Return the (X, Y) coordinate for the center point of the cell that contains the specified text.  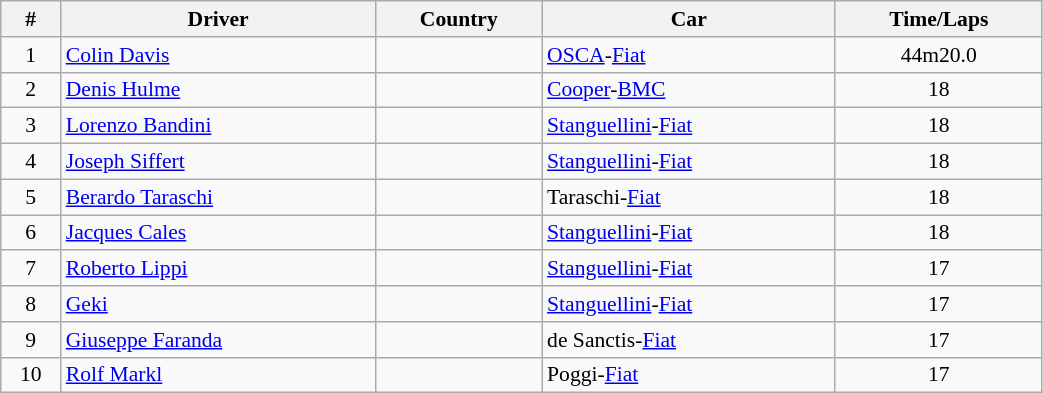
10 (31, 375)
Giuseppe Faranda (218, 340)
4 (31, 162)
OSCA-Fiat (688, 55)
# (31, 19)
Country (459, 19)
Berardo Taraschi (218, 197)
Poggi-Fiat (688, 375)
Time/Laps (938, 19)
Denis Hulme (218, 90)
8 (31, 304)
3 (31, 126)
Car (688, 19)
Joseph Siffert (218, 162)
Rolf Markl (218, 375)
Lorenzo Bandini (218, 126)
Driver (218, 19)
Colin Davis (218, 55)
7 (31, 269)
de Sanctis-Fiat (688, 340)
6 (31, 233)
Roberto Lippi (218, 269)
Geki (218, 304)
9 (31, 340)
Jacques Cales (218, 233)
1 (31, 55)
Taraschi-Fiat (688, 197)
5 (31, 197)
Cooper-BMC (688, 90)
2 (31, 90)
44m20.0 (938, 55)
